Return the [x, y] coordinate for the center point of the cell that contains the specified text.  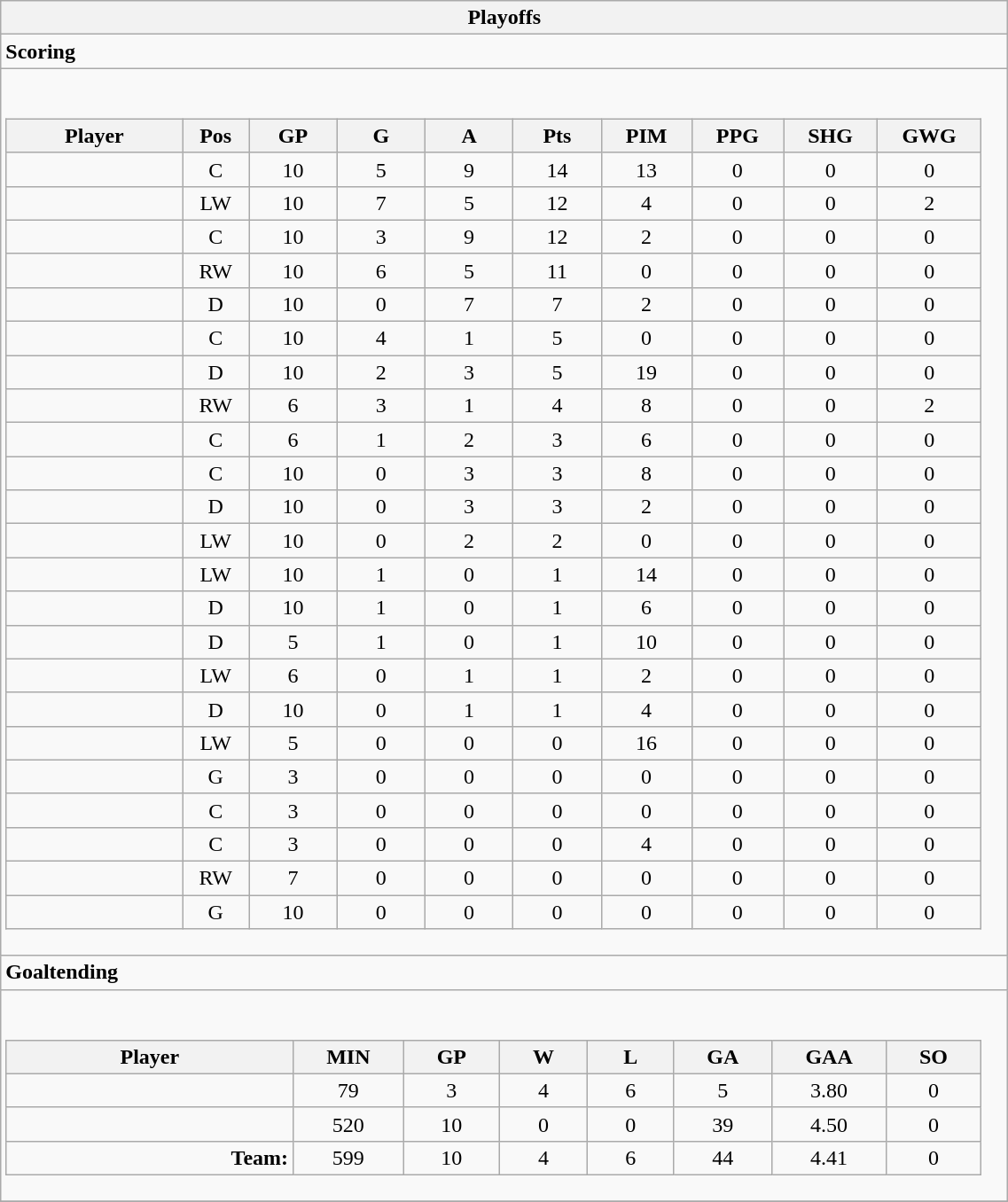
4.41 [829, 1158]
PPG [738, 136]
16 [646, 743]
13 [646, 169]
Team: [150, 1158]
GA [723, 1057]
4.50 [829, 1124]
599 [348, 1158]
MIN [348, 1057]
SO [933, 1057]
Pts [557, 136]
Player MIN GP W L GA GAA SO 79 3 4 6 5 3.80 0 520 10 0 0 39 4.50 0 Team: 599 10 4 6 44 4.41 0 [504, 1096]
Playoffs [504, 18]
Scoring [504, 51]
19 [646, 372]
L [631, 1057]
3.80 [829, 1090]
Pos [216, 136]
W [544, 1057]
Goaltending [504, 972]
520 [348, 1124]
A [468, 136]
79 [348, 1090]
SHG [831, 136]
39 [723, 1124]
11 [557, 270]
44 [723, 1158]
PIM [646, 136]
GAA [829, 1057]
GWG [929, 136]
